Determine the [X, Y] coordinate at the center of the cell enclosing the given text.  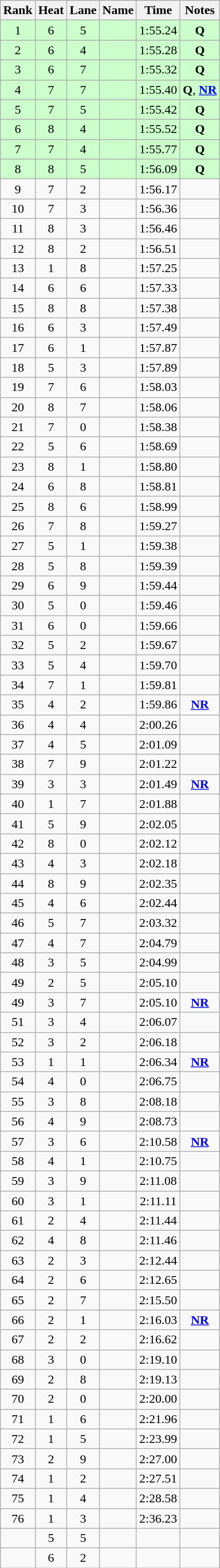
Time [158, 10]
1:55.77 [158, 149]
33 [18, 665]
35 [18, 705]
52 [18, 1042]
1:59.27 [158, 526]
1:59.38 [158, 546]
1:59.39 [158, 566]
55 [18, 1101]
1:55.24 [158, 30]
54 [18, 1082]
1:59.66 [158, 626]
2:12.44 [158, 1260]
Lane [83, 10]
2:28.58 [158, 1498]
28 [18, 566]
48 [18, 963]
22 [18, 447]
31 [18, 626]
43 [18, 863]
71 [18, 1419]
2:20.00 [158, 1399]
2:04.79 [158, 943]
Notes [200, 10]
12 [18, 249]
Q, NR [200, 90]
14 [18, 288]
1:57.89 [158, 367]
1:56.51 [158, 249]
18 [18, 367]
23 [18, 467]
19 [18, 387]
46 [18, 923]
2:10.75 [158, 1161]
2:02.44 [158, 903]
15 [18, 308]
1:59.46 [158, 606]
11 [18, 228]
64 [18, 1280]
41 [18, 824]
67 [18, 1340]
38 [18, 764]
1:56.46 [158, 228]
2:06.75 [158, 1082]
75 [18, 1498]
61 [18, 1221]
2:02.35 [158, 884]
2:06.18 [158, 1042]
1:59.86 [158, 705]
1:59.81 [158, 685]
1:58.81 [158, 486]
32 [18, 645]
1:55.52 [158, 129]
59 [18, 1181]
1:58.06 [158, 407]
36 [18, 725]
1:57.38 [158, 308]
76 [18, 1518]
2:19.10 [158, 1359]
1:56.17 [158, 189]
1:56.09 [158, 169]
16 [18, 328]
20 [18, 407]
2:27.00 [158, 1459]
1:57.33 [158, 288]
74 [18, 1478]
13 [18, 268]
40 [18, 804]
25 [18, 506]
60 [18, 1200]
Rank [18, 10]
21 [18, 427]
1:58.03 [158, 387]
45 [18, 903]
68 [18, 1359]
1:58.69 [158, 447]
37 [18, 744]
1:55.28 [158, 50]
2:01.49 [158, 784]
39 [18, 784]
2:23.99 [158, 1439]
26 [18, 526]
70 [18, 1399]
27 [18, 546]
1:59.44 [158, 586]
2:04.99 [158, 963]
24 [18, 486]
2:11.08 [158, 1181]
1:57.25 [158, 268]
17 [18, 348]
1:58.80 [158, 467]
1:55.42 [158, 109]
51 [18, 1022]
1:58.99 [158, 506]
72 [18, 1439]
44 [18, 884]
65 [18, 1300]
1:57.49 [158, 328]
2:27.51 [158, 1478]
2:21.96 [158, 1419]
30 [18, 606]
73 [18, 1459]
2:02.05 [158, 824]
2:01.22 [158, 764]
57 [18, 1141]
2:08.18 [158, 1101]
1:58.38 [158, 427]
2:01.09 [158, 744]
2:16.62 [158, 1340]
2:02.12 [158, 843]
29 [18, 586]
2:15.50 [158, 1300]
2:10.58 [158, 1141]
2:19.13 [158, 1379]
63 [18, 1260]
1:56.36 [158, 209]
2:01.88 [158, 804]
1:59.67 [158, 645]
62 [18, 1241]
2:12.65 [158, 1280]
69 [18, 1379]
1:59.70 [158, 665]
42 [18, 843]
1:55.40 [158, 90]
2:06.07 [158, 1022]
56 [18, 1121]
Heat [51, 10]
1:57.87 [158, 348]
2:08.73 [158, 1121]
34 [18, 685]
Name [118, 10]
58 [18, 1161]
2:11.46 [158, 1241]
2:00.26 [158, 725]
66 [18, 1320]
2:03.32 [158, 923]
10 [18, 209]
2:11.44 [158, 1221]
2:36.23 [158, 1518]
2:11.11 [158, 1200]
2:16.03 [158, 1320]
1:55.32 [158, 70]
2:06.34 [158, 1062]
2:02.18 [158, 863]
53 [18, 1062]
47 [18, 943]
